Determine the (X, Y) coordinate at the center of the cell enclosing the given text.  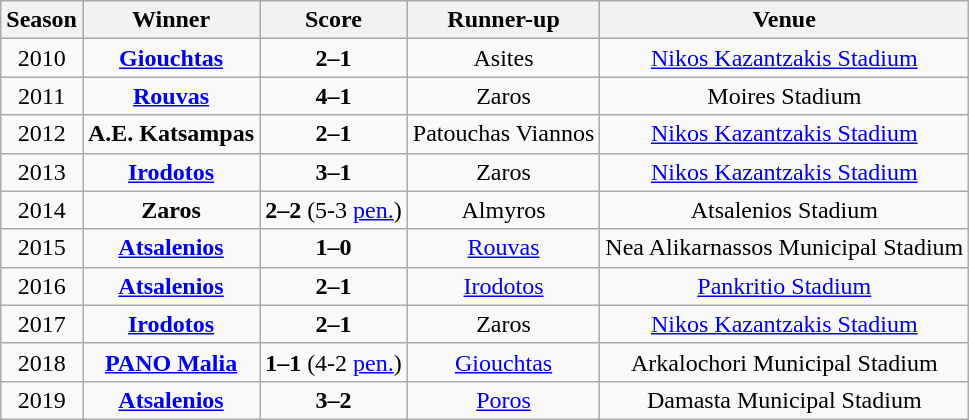
Arkalochori Municipal Stadium (784, 362)
Nea Alikarnassos Municipal Stadium (784, 248)
2014 (42, 210)
2016 (42, 286)
1–0 (334, 248)
PANO Malia (170, 362)
Almyros (503, 210)
Asites (503, 58)
A.E. Katsampas (170, 134)
Score (334, 20)
2017 (42, 324)
1–1 (4-2 pen.) (334, 362)
Moires Stadium (784, 96)
Patouchas Viannos (503, 134)
2012 (42, 134)
2019 (42, 400)
Damasta Municipal Stadium (784, 400)
Pankritio Stadium (784, 286)
3–2 (334, 400)
3–1 (334, 172)
Venue (784, 20)
2013 (42, 172)
Winner (170, 20)
Runner-up (503, 20)
Atsalenios Stadium (784, 210)
2011 (42, 96)
Poros (503, 400)
2010 (42, 58)
Season (42, 20)
4–1 (334, 96)
2018 (42, 362)
2–2 (5-3 pen.) (334, 210)
2015 (42, 248)
